Provide the (X, Y) coordinate of the cell's center where the given text is located.  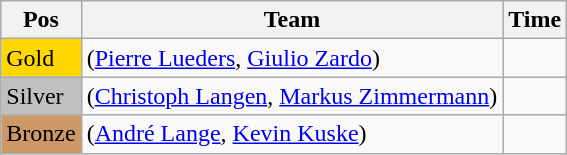
Silver (41, 96)
Gold (41, 58)
Bronze (41, 134)
Time (535, 20)
(André Lange, Kevin Kuske) (292, 134)
Team (292, 20)
Pos (41, 20)
(Pierre Lueders, Giulio Zardo) (292, 58)
(Christoph Langen, Markus Zimmermann) (292, 96)
